Determine the (X, Y) coordinate at the center of the cell enclosing the given text.  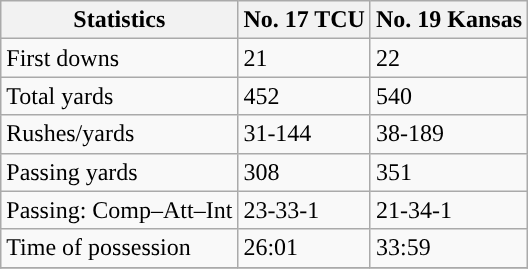
Passing: Comp–Att–Int (120, 210)
21 (304, 58)
31-144 (304, 134)
Time of possession (120, 248)
Rushes/yards (120, 134)
First downs (120, 58)
21-34-1 (448, 210)
26:01 (304, 248)
22 (448, 58)
23-33-1 (304, 210)
Statistics (120, 20)
452 (304, 96)
No. 17 TCU (304, 20)
No. 19 Kansas (448, 20)
308 (304, 172)
540 (448, 96)
Passing yards (120, 172)
351 (448, 172)
38-189 (448, 134)
33:59 (448, 248)
Total yards (120, 96)
